Identify which cell holds the provided text, then report its (X, Y) central coordinate. 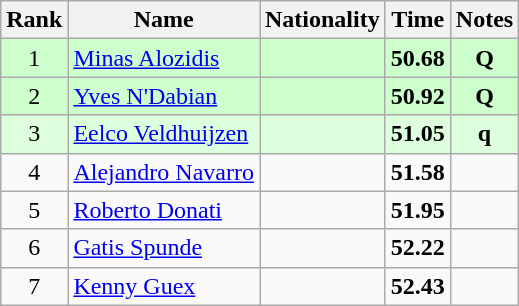
52.22 (418, 248)
51.95 (418, 210)
Name (164, 20)
Yves N'Dabian (164, 96)
4 (34, 172)
Gatis Spunde (164, 248)
Minas Alozidis (164, 58)
51.58 (418, 172)
Roberto Donati (164, 210)
52.43 (418, 286)
Kenny Guex (164, 286)
Eelco Veldhuijzen (164, 134)
7 (34, 286)
Nationality (323, 20)
51.05 (418, 134)
Rank (34, 20)
3 (34, 134)
50.92 (418, 96)
Notes (484, 20)
1 (34, 58)
6 (34, 248)
50.68 (418, 58)
q (484, 134)
Time (418, 20)
Alejandro Navarro (164, 172)
2 (34, 96)
5 (34, 210)
